Return the [X, Y] coordinate for the center point of the cell that contains the specified text.  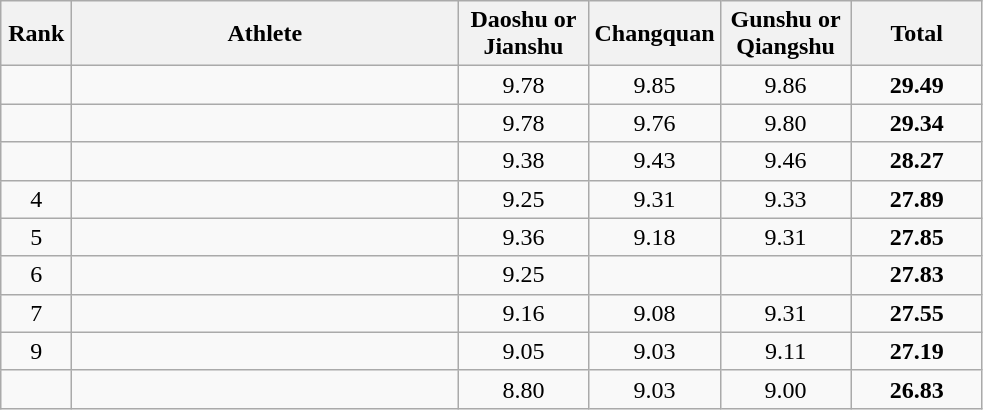
9.18 [654, 237]
9.33 [786, 199]
9.16 [524, 313]
27.83 [916, 275]
9.46 [786, 161]
27.85 [916, 237]
5 [36, 237]
28.27 [916, 161]
8.80 [524, 389]
27.55 [916, 313]
9.08 [654, 313]
Athlete [265, 34]
29.49 [916, 85]
26.83 [916, 389]
9.86 [786, 85]
27.89 [916, 199]
9.43 [654, 161]
9.11 [786, 351]
9.76 [654, 123]
6 [36, 275]
9.85 [654, 85]
27.19 [916, 351]
9.80 [786, 123]
7 [36, 313]
9.00 [786, 389]
9 [36, 351]
Changquan [654, 34]
9.36 [524, 237]
Rank [36, 34]
Daoshu orJianshu [524, 34]
9.05 [524, 351]
Total [916, 34]
4 [36, 199]
9.38 [524, 161]
Gunshu orQiangshu [786, 34]
29.34 [916, 123]
